Pinpoint the cell where the given text exists, returning its (x, y) midpoint coordinate. 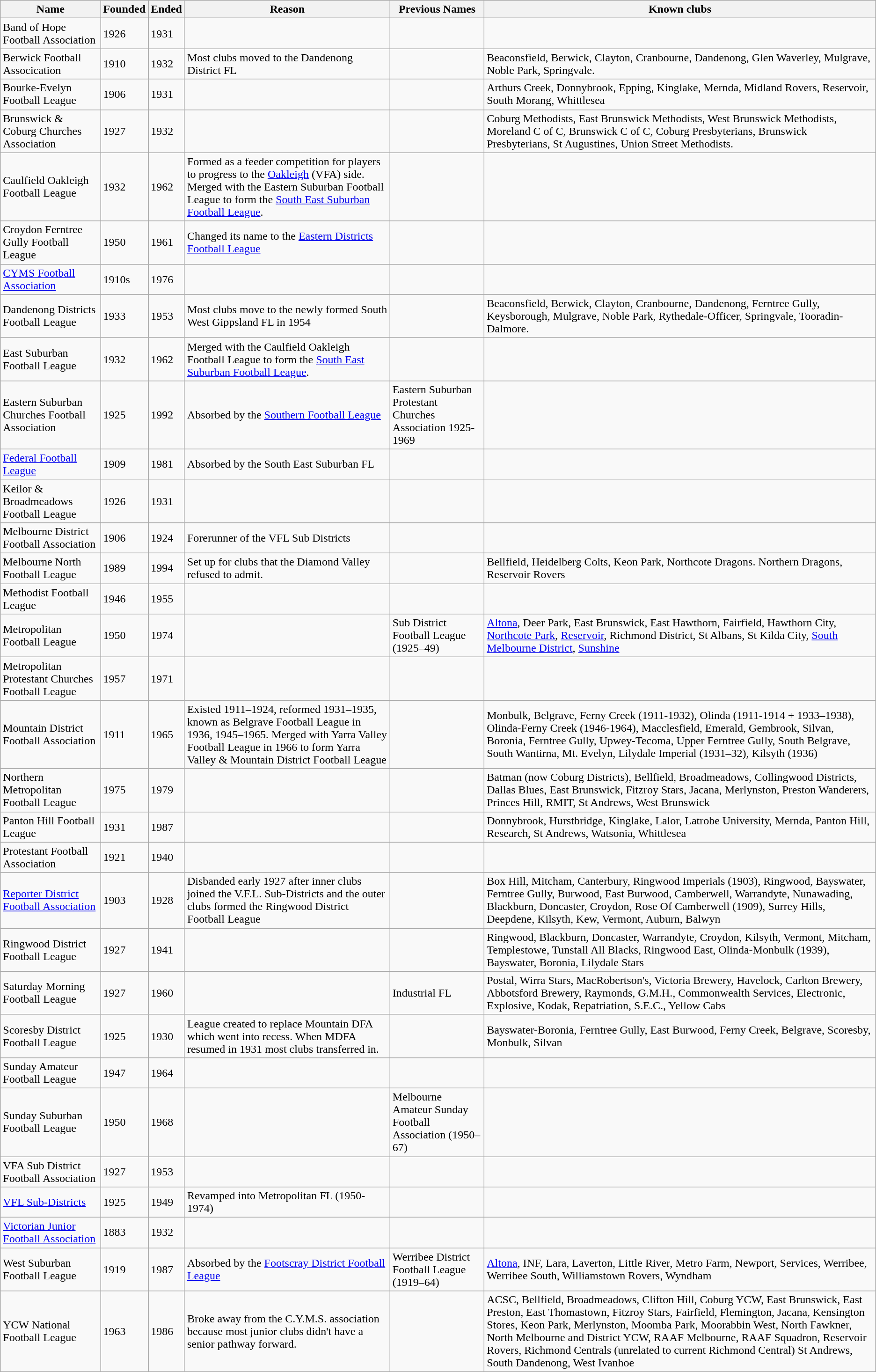
Federal Football League (51, 464)
1957 (124, 679)
Forerunner of the VFL Sub Districts (287, 538)
Eastern Suburban Churches Football Association (51, 415)
Reason (287, 9)
Sunday Suburban Football League (51, 1122)
West Suburban Football League (51, 1269)
Berwick Football Assocication (51, 64)
Dandenong Districts Football League (51, 316)
1910s (124, 279)
Set up for clubs that the Diamond Valley refused to admit. (287, 568)
1946 (124, 599)
1971 (167, 679)
Metropolitan Protestant Churches Football League (51, 679)
Donnybrook, Hurstbridge, Kinglake, Lalor, Latrobe University, Mernda, Panton Hill, Research, St Andrews, Watsonia, Whittlesea (680, 827)
Sunday Amateur Football League (51, 1073)
Melbourne North Football League (51, 568)
Most clubs moved to the Dandenong District FL (287, 64)
1974 (167, 636)
Absorbed by the Footscray District Football League (287, 1269)
Industrial FL (437, 993)
1909 (124, 464)
Eastern Suburban Protestant Churches Association 1925-1969 (437, 415)
1975 (124, 790)
Northern Metropolitan Football League (51, 790)
1883 (124, 1233)
Beaconsfield, Berwick, Clayton, Cranbourne, Dandenong, Glen Waverley, Mulgrave, Noble Park, Springvale. (680, 64)
East Suburban Football League (51, 359)
1979 (167, 790)
Scoresby District Football League (51, 1036)
League created to replace Mountain DFA which went into recess. When MDFA resumed in 1931 most clubs transferred in. (287, 1036)
Broke away from the C.Y.M.S. association because most junior clubs didn't have a senior pathway forward. (287, 1331)
1989 (124, 568)
1903 (124, 901)
1961 (167, 242)
Metropolitan Football League (51, 636)
1928 (167, 901)
Merged with the Caulfield Oakleigh Football League to form the South East Suburban Football League. (287, 359)
Previous Names (437, 9)
Panton Hill Football League (51, 827)
Reporter District Football Association (51, 901)
Altona, INF, Lara, Laverton, Little River, Metro Farm, Newport, Services, Werribee, Werribee South, Williamstown Rovers, Wyndham (680, 1269)
Methodist Football League (51, 599)
Melbourne District Football Association (51, 538)
1976 (167, 279)
Bayswater-Boronia, Ferntree Gully, East Burwood, Ferny Creek, Belgrave, Scoresby, Monbulk, Silvan (680, 1036)
Ringwood District Football League (51, 950)
1919 (124, 1269)
CYMS Football Association (51, 279)
VFA Sub District Football Association (51, 1171)
1992 (167, 415)
1964 (167, 1073)
1911 (124, 734)
Known clubs (680, 9)
1933 (124, 316)
Brunswick & Coburg Churches Association (51, 131)
Croydon Ferntree Gully Football League (51, 242)
1910 (124, 64)
Changed its name to the Eastern Districts Football League (287, 242)
Werribee District Football League (1919–64) (437, 1269)
1960 (167, 993)
Most clubs move to the newly formed South West Gippsland FL in 1954 (287, 316)
Bellfield, Heidelberg Colts, Keon Park, Northcote Dragons. Northern Dragons, Reservoir Rovers (680, 568)
1955 (167, 599)
1924 (167, 538)
1947 (124, 1073)
Absorbed by the South East Suburban FL (287, 464)
Revamped into Metropolitan FL (1950-1974) (287, 1202)
Disbanded early 1927 after inner clubs joined the V.F.L. Sub-Districts and the outer clubs formed the Ringwood District Football League (287, 901)
1941 (167, 950)
Name (51, 9)
Mountain District Football Association (51, 734)
Victorian Junior Football Association (51, 1233)
Arthurs Creek, Donnybrook, Epping, Kinglake, Mernda, Midland Rovers, Reservoir, South Morang, Whittlesea (680, 95)
Founded (124, 9)
Sub District Football League (1925–49) (437, 636)
1981 (167, 464)
Melbourne Amateur Sunday Football Association (1950–67) (437, 1122)
Caulfield Oakleigh Football League (51, 187)
Band of Hope Football Association (51, 34)
VFL Sub-Districts (51, 1202)
1994 (167, 568)
YCW National Football League (51, 1331)
1949 (167, 1202)
1921 (124, 858)
1965 (167, 734)
Saturday Morning Football League (51, 993)
Ended (167, 9)
Protestant Football Association (51, 858)
1986 (167, 1331)
Absorbed by the Southern Football League (287, 415)
1968 (167, 1122)
1930 (167, 1036)
Bourke-Evelyn Football League (51, 95)
1940 (167, 858)
1963 (124, 1331)
Keilor & Broadmeadows Football League (51, 501)
